Return the [X, Y] coordinate for the center point of the cell that contains the specified text.  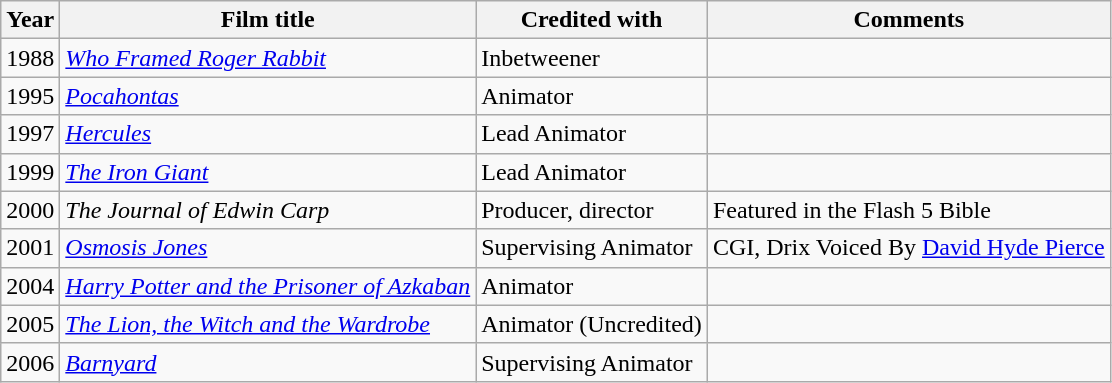
2000 [30, 210]
Inbetweener [592, 58]
2005 [30, 324]
The Lion, the Witch and the Wardrobe [268, 324]
The Journal of Edwin Carp [268, 210]
The Iron Giant [268, 172]
CGI, Drix Voiced By David Hyde Pierce [908, 248]
Producer, director [592, 210]
Barnyard [268, 362]
Film title [268, 20]
2004 [30, 286]
1997 [30, 134]
1995 [30, 96]
Pocahontas [268, 96]
Credited with [592, 20]
Osmosis Jones [268, 248]
2006 [30, 362]
Comments [908, 20]
Hercules [268, 134]
1999 [30, 172]
Featured in the Flash 5 Bible [908, 210]
2001 [30, 248]
Animator (Uncredited) [592, 324]
1988 [30, 58]
Who Framed Roger Rabbit [268, 58]
Harry Potter and the Prisoner of Azkaban [268, 286]
Year [30, 20]
